Detect which cell encompasses the target text, then output its (x, y) center coordinate. 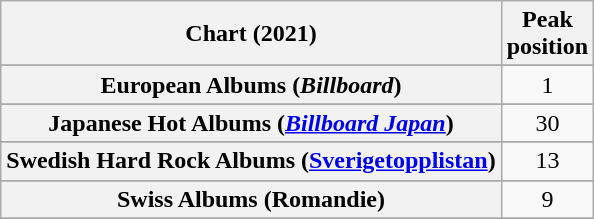
30 (547, 123)
13 (547, 161)
9 (547, 199)
Swiss Albums (Romandie) (251, 199)
Swedish Hard Rock Albums (Sverigetopplistan) (251, 161)
Peakposition (547, 34)
European Albums (Billboard) (251, 85)
Chart (2021) (251, 34)
1 (547, 85)
Japanese Hot Albums (Billboard Japan) (251, 123)
